Capture the cell that displays the provided text and extract its (x, y) central coordinate. 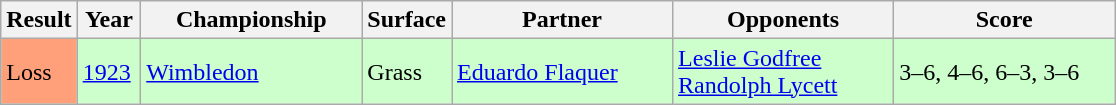
Wimbledon (252, 72)
Partner (562, 20)
Year (109, 20)
3–6, 4–6, 6–3, 3–6 (1004, 72)
Leslie Godfree Randolph Lycett (784, 72)
Loss (39, 72)
Opponents (784, 20)
Surface (407, 20)
1923 (109, 72)
Eduardo Flaquer (562, 72)
Grass (407, 72)
Score (1004, 20)
Result (39, 20)
Championship (252, 20)
